Return [X, Y] of the center of cell containing provided text 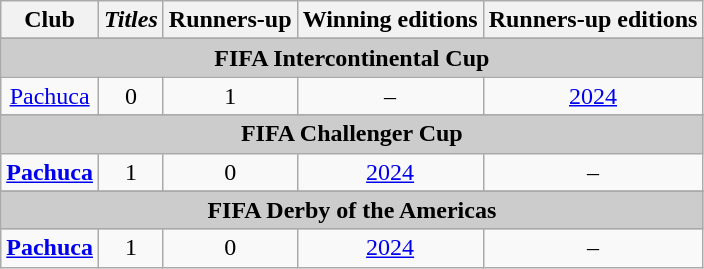
Club [50, 20]
FIFA Intercontinental Cup [352, 58]
Titles [130, 20]
Runners-up [230, 20]
Runners-up editions [593, 20]
Winning editions [390, 20]
FIFA Challenger Cup [352, 134]
FIFA Derby of the Americas [352, 210]
